Locate the cell with the specified text and output its (x, y) center coordinate. 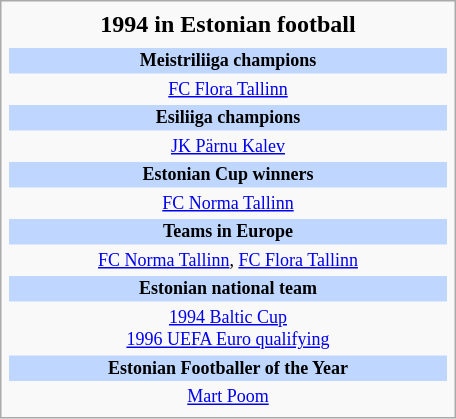
Esiliiga champions (228, 118)
1994 in Estonian football (228, 24)
Estonian national team (228, 289)
FC Norma Tallinn, FC Flora Tallinn (228, 261)
1994 Baltic Cup1996 UEFA Euro qualifying (228, 329)
JK Pärnu Kalev (228, 147)
FC Flora Tallinn (228, 90)
FC Norma Tallinn (228, 204)
Estonian Footballer of the Year (228, 369)
Mart Poom (228, 397)
Meistriliiga champions (228, 61)
Teams in Europe (228, 232)
Estonian Cup winners (228, 175)
